Provide the (X, Y) coordinate of the cell's center where the given text is located.  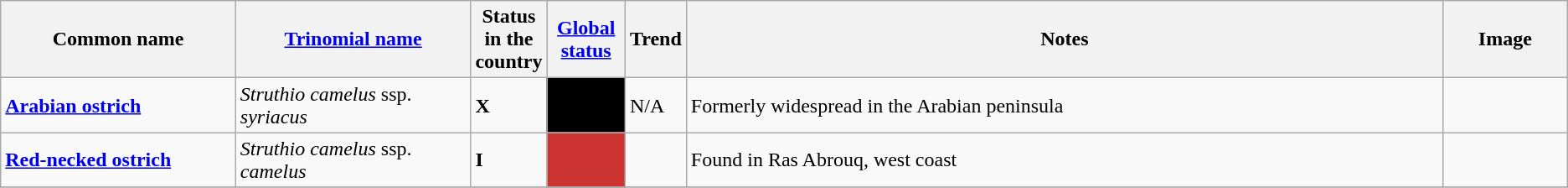
N/A (655, 106)
Trinomial name (353, 39)
Status in the country (509, 39)
I (509, 159)
Trend (655, 39)
Struthio camelus ssp. camelus (353, 159)
Found in Ras Abrouq, west coast (1064, 159)
Image (1504, 39)
Formerly widespread in the Arabian peninsula (1064, 106)
X (509, 106)
Notes (1064, 39)
Red-necked ostrich (119, 159)
Arabian ostrich (119, 106)
Global status (586, 39)
Struthio camelus ssp. syriacus (353, 106)
Common name (119, 39)
